Determine the [x, y] coordinate at the center of the cell enclosing the given text.  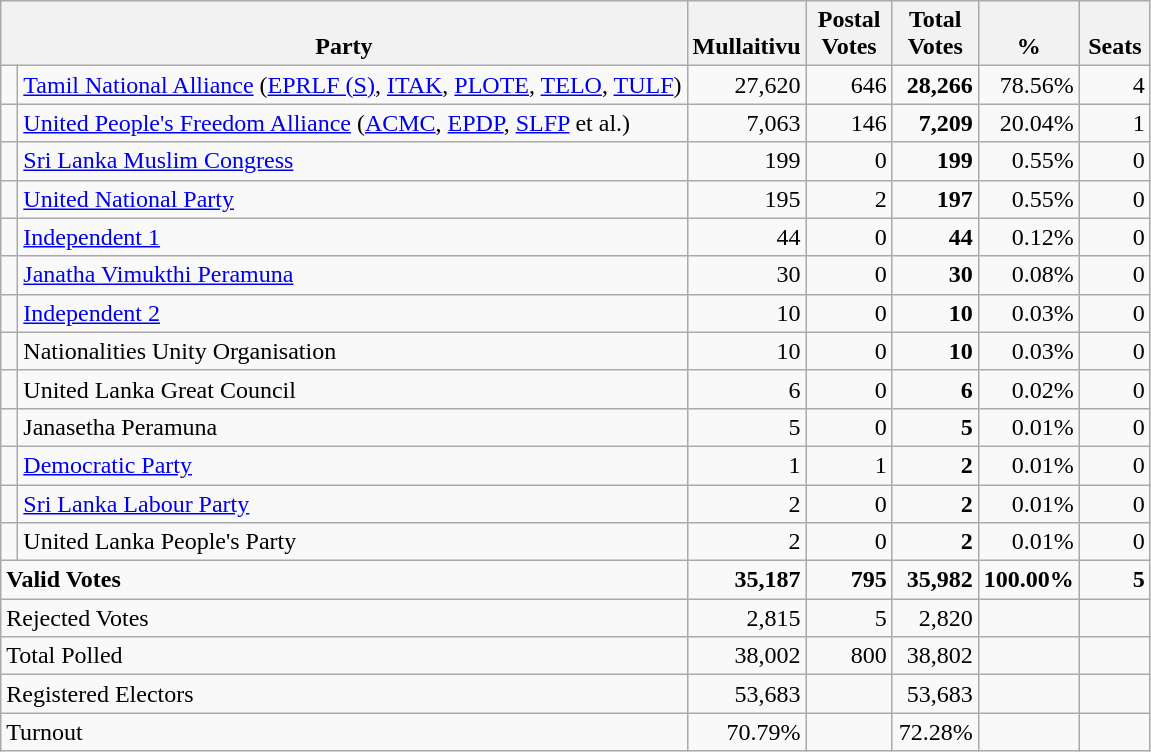
Total Polled [344, 656]
0.02% [1028, 389]
646 [849, 85]
Valid Votes [344, 580]
38,002 [746, 656]
Sri Lanka Muslim Congress [352, 161]
Rejected Votes [344, 618]
Registered Electors [344, 694]
27,620 [746, 85]
Janatha Vimukthi Peramuna [352, 275]
100.00% [1028, 580]
Turnout [344, 732]
United People's Freedom Alliance (ACMC, EPDP, SLFP et al.) [352, 123]
2,815 [746, 618]
197 [935, 199]
35,982 [935, 580]
7,063 [746, 123]
0.08% [1028, 275]
PostalVotes [849, 34]
800 [849, 656]
United Lanka People's Party [352, 542]
20.04% [1028, 123]
38,802 [935, 656]
28,266 [935, 85]
Janasetha Peramuna [352, 427]
70.79% [746, 732]
146 [849, 123]
2,820 [935, 618]
% [1028, 34]
795 [849, 580]
Total Votes [935, 34]
72.28% [935, 732]
Independent 2 [352, 313]
Tamil National Alliance (EPRLF (S), ITAK, PLOTE, TELO, TULF) [352, 85]
195 [746, 199]
Independent 1 [352, 237]
Democratic Party [352, 465]
7,209 [935, 123]
Party [344, 34]
Mullaitivu [746, 34]
0.12% [1028, 237]
United Lanka Great Council [352, 389]
78.56% [1028, 85]
Nationalities Unity Organisation [352, 351]
35,187 [746, 580]
United National Party [352, 199]
4 [1114, 85]
Seats [1114, 34]
Sri Lanka Labour Party [352, 503]
